From the cell containing the given text, extract its center point as (X, Y) coordinate. 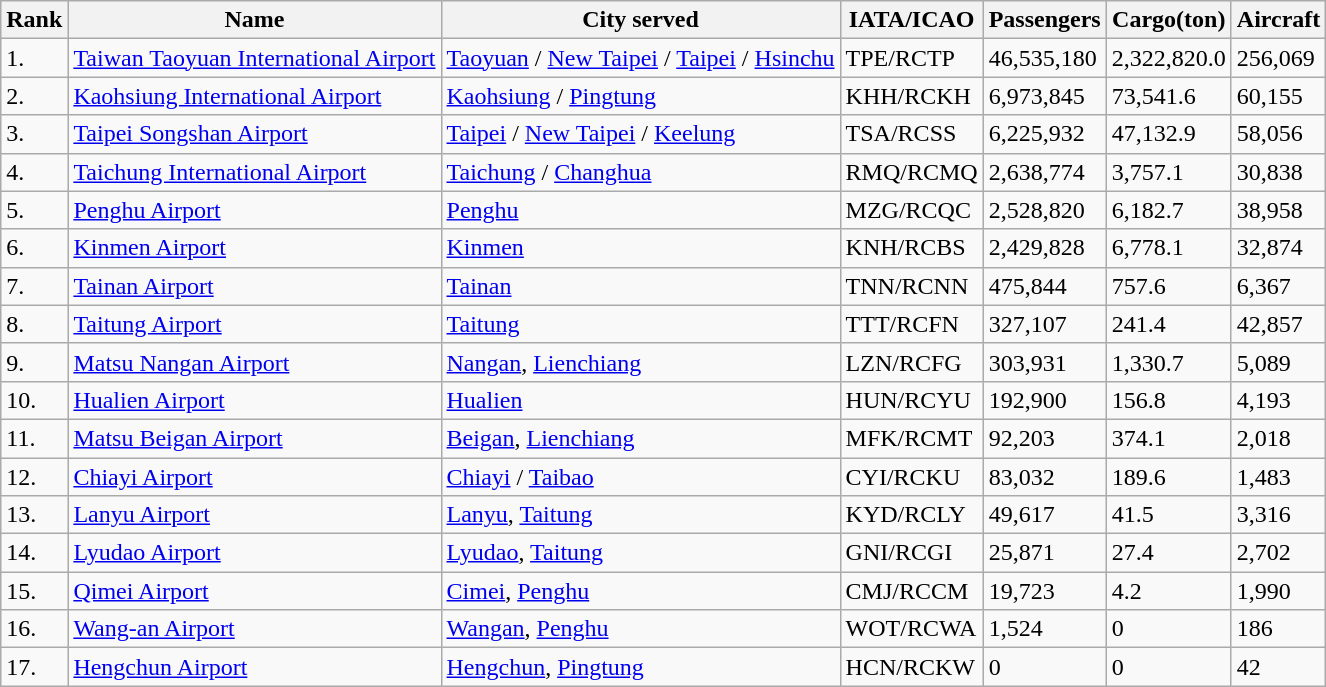
TNN/RCNN (912, 286)
Lanyu, Taitung (640, 515)
Lanyu Airport (254, 515)
3,757.1 (1168, 172)
60,155 (1278, 96)
Cimei, Penghu (640, 591)
Hualien Airport (254, 400)
TSA/RCSS (912, 134)
TPE/RCTP (912, 58)
2,018 (1278, 438)
1,990 (1278, 591)
Taichung International Airport (254, 172)
4.2 (1168, 591)
2,528,820 (1044, 210)
CYI/RCKU (912, 477)
17. (34, 667)
374.1 (1168, 438)
186 (1278, 629)
Penghu Airport (254, 210)
Aircraft (1278, 20)
4,193 (1278, 400)
475,844 (1044, 286)
KHH/RCKH (912, 96)
11. (34, 438)
32,874 (1278, 248)
41.5 (1168, 515)
Tainan (640, 286)
Lyudao Airport (254, 553)
TTT/RCFN (912, 324)
6,225,932 (1044, 134)
Taiwan Taoyuan International Airport (254, 58)
15. (34, 591)
CMJ/RCCM (912, 591)
8. (34, 324)
2,322,820.0 (1168, 58)
Matsu Beigan Airport (254, 438)
2,638,774 (1044, 172)
Taitung (640, 324)
Name (254, 20)
HCN/RCKW (912, 667)
Hualien (640, 400)
1,330.7 (1168, 362)
Taitung Airport (254, 324)
Penghu (640, 210)
Tainan Airport (254, 286)
City served (640, 20)
MZG/RCQC (912, 210)
303,931 (1044, 362)
46,535,180 (1044, 58)
16. (34, 629)
241.4 (1168, 324)
256,069 (1278, 58)
Matsu Nangan Airport (254, 362)
192,900 (1044, 400)
Taipei / New Taipei / Keelung (640, 134)
1. (34, 58)
19,723 (1044, 591)
Taoyuan / New Taipei / Taipei / Hsinchu (640, 58)
12. (34, 477)
30,838 (1278, 172)
Kaohsiung International Airport (254, 96)
Nangan, Lienchiang (640, 362)
RMQ/RCMQ (912, 172)
2,429,828 (1044, 248)
HUN/RCYU (912, 400)
6,367 (1278, 286)
327,107 (1044, 324)
Kaohsiung / Pingtung (640, 96)
27.4 (1168, 553)
10. (34, 400)
7. (34, 286)
156.8 (1168, 400)
5,089 (1278, 362)
47,132.9 (1168, 134)
6,182.7 (1168, 210)
92,203 (1044, 438)
189.6 (1168, 477)
Taichung / Changhua (640, 172)
14. (34, 553)
Kinmen (640, 248)
38,958 (1278, 210)
83,032 (1044, 477)
Qimei Airport (254, 591)
Wang-an Airport (254, 629)
Kinmen Airport (254, 248)
Taipei Songshan Airport (254, 134)
Rank (34, 20)
73,541.6 (1168, 96)
LZN/RCFG (912, 362)
6,973,845 (1044, 96)
3. (34, 134)
Cargo(ton) (1168, 20)
9. (34, 362)
58,056 (1278, 134)
42 (1278, 667)
Passengers (1044, 20)
25,871 (1044, 553)
13. (34, 515)
Lyudao, Taitung (640, 553)
757.6 (1168, 286)
4. (34, 172)
1,524 (1044, 629)
KNH/RCBS (912, 248)
42,857 (1278, 324)
2,702 (1278, 553)
MFK/RCMT (912, 438)
6,778.1 (1168, 248)
GNI/RCGI (912, 553)
1,483 (1278, 477)
Chiayi Airport (254, 477)
Hengchun, Pingtung (640, 667)
WOT/RCWA (912, 629)
6. (34, 248)
Wangan, Penghu (640, 629)
Hengchun Airport (254, 667)
3,316 (1278, 515)
2. (34, 96)
Beigan, Lienchiang (640, 438)
Chiayi / Taibao (640, 477)
49,617 (1044, 515)
5. (34, 210)
IATA/ICAO (912, 20)
KYD/RCLY (912, 515)
